Capture the cell that displays the provided text and extract its [x, y] central coordinate. 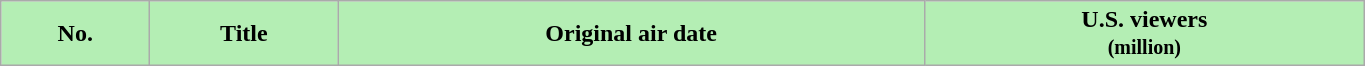
No. [76, 34]
Original air date [631, 34]
U.S. viewers(million) [1144, 34]
Title [244, 34]
